Find where the given text appears and provide that cell's center as [X, Y] coordinate. 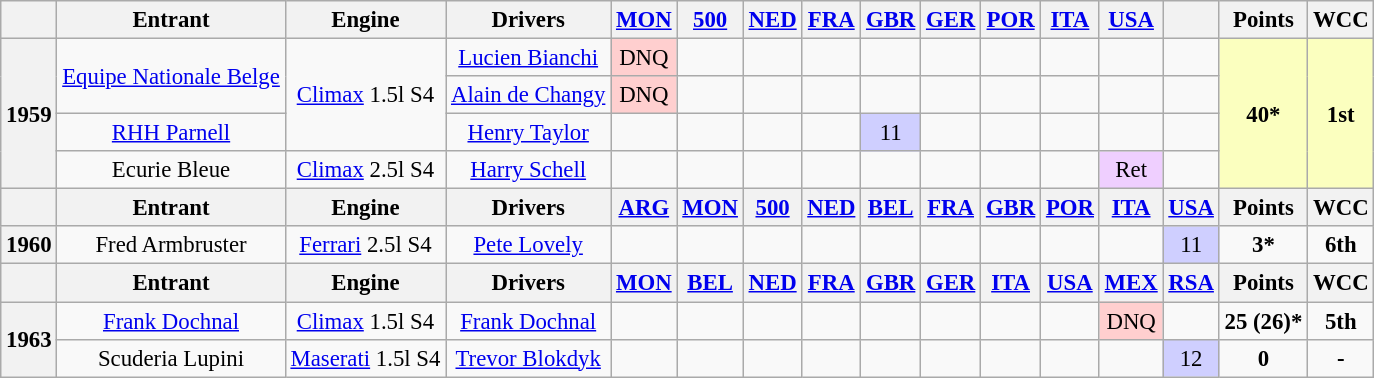
1960 [29, 245]
Trevor Blokdyk [528, 358]
40* [1263, 114]
Equipe Nationale Belge [171, 76]
Ferrari 2.5l S4 [366, 245]
Henry Taylor [528, 133]
25 (26)* [1263, 321]
0 [1263, 358]
- [1341, 358]
12 [1191, 358]
Fred Armbruster [171, 245]
5th [1341, 321]
Harry Schell [528, 170]
Lucien Bianchi [528, 58]
Pete Lovely [528, 245]
1st [1341, 114]
Ret [1131, 170]
ARG [644, 208]
1963 [29, 340]
Alain de Changy [528, 95]
Climax 2.5l S4 [366, 170]
Ecurie Bleue [171, 170]
1959 [29, 114]
Scuderia Lupini [171, 358]
RHH Parnell [171, 133]
6th [1341, 245]
MEX [1131, 283]
Maserati 1.5l S4 [366, 358]
RSA [1191, 283]
3* [1263, 245]
